For the text-containing cell, return its midpoint in [X, Y] coordinate format. 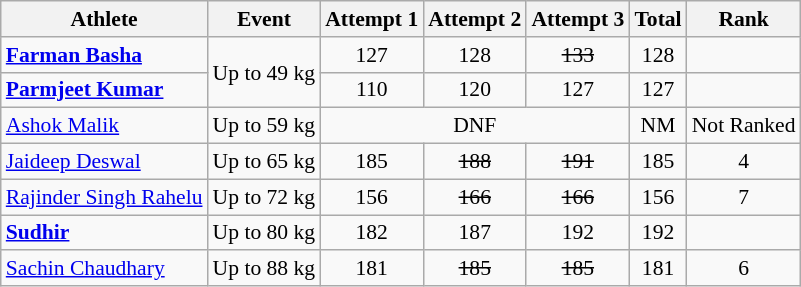
133 [578, 55]
Sudhir [104, 233]
Sachin Chaudhary [104, 269]
Up to 65 kg [264, 162]
Athlete [104, 19]
Rajinder Singh Rahelu [104, 197]
Event [264, 19]
Up to 49 kg [264, 72]
Attempt 2 [474, 19]
DNF [474, 126]
Total [658, 19]
4 [744, 162]
110 [372, 90]
188 [474, 162]
Not Ranked [744, 126]
Up to 72 kg [264, 197]
Jaideep Deswal [104, 162]
Up to 88 kg [264, 269]
Farman Basha [104, 55]
Parmjeet Kumar [104, 90]
Up to 59 kg [264, 126]
NM [658, 126]
187 [474, 233]
Ashok Malik [104, 126]
6 [744, 269]
Up to 80 kg [264, 233]
182 [372, 233]
Rank [744, 19]
120 [474, 90]
7 [744, 197]
Attempt 1 [372, 19]
Attempt 3 [578, 19]
191 [578, 162]
